For the text-containing cell, return its midpoint in (x, y) coordinate format. 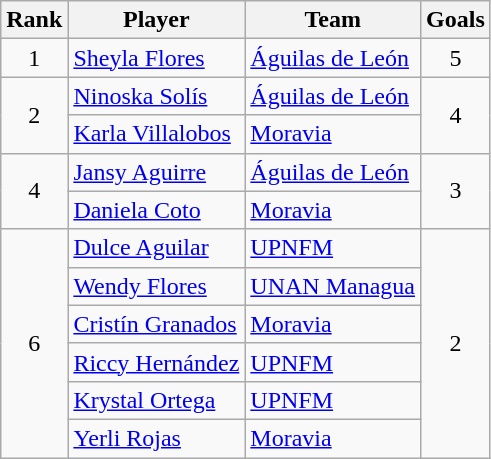
Karla Villalobos (156, 134)
5 (456, 58)
Riccy Hernández (156, 362)
1 (34, 58)
Daniela Coto (156, 210)
Wendy Flores (156, 286)
3 (456, 191)
UNAN Managua (333, 286)
Player (156, 20)
Team (333, 20)
Cristín Granados (156, 324)
Dulce Aguilar (156, 248)
Ninoska Solís (156, 96)
Yerli Rojas (156, 438)
Rank (34, 20)
Jansy Aguirre (156, 172)
Krystal Ortega (156, 400)
6 (34, 343)
Goals (456, 20)
Sheyla Flores (156, 58)
